Output the (X, Y) coordinate of the center of the cell containing the given text.  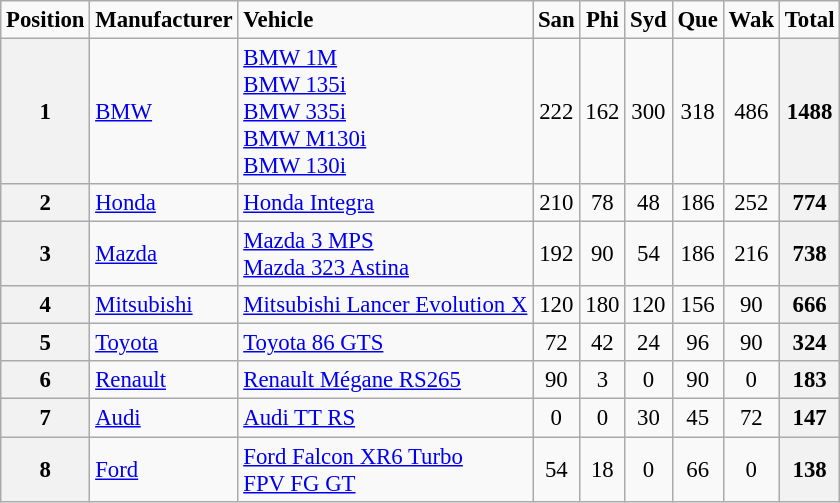
45 (698, 418)
192 (556, 254)
774 (809, 203)
738 (809, 254)
30 (648, 418)
Mitsubishi (164, 305)
Vehicle (386, 20)
Mazda (164, 254)
48 (648, 203)
Que (698, 20)
Toyota 86 GTS (386, 343)
Audi TT RS (386, 418)
252 (751, 203)
300 (648, 112)
Manufacturer (164, 20)
Wak (751, 20)
Mitsubishi Lancer Evolution X (386, 305)
486 (751, 112)
Ford (164, 470)
66 (698, 470)
42 (602, 343)
Ford Falcon XR6 Turbo FPV FG GT (386, 470)
BMW 1M BMW 135i BMW 335i BMW M130i BMW 130i (386, 112)
Phi (602, 20)
Position (46, 20)
180 (602, 305)
7 (46, 418)
Renault Mégane RS265 (386, 381)
6 (46, 381)
183 (809, 381)
222 (556, 112)
4 (46, 305)
Renault (164, 381)
Total (809, 20)
318 (698, 112)
1488 (809, 112)
147 (809, 418)
Syd (648, 20)
78 (602, 203)
Honda Integra (386, 203)
2 (46, 203)
BMW (164, 112)
156 (698, 305)
Audi (164, 418)
Toyota (164, 343)
8 (46, 470)
324 (809, 343)
18 (602, 470)
Honda (164, 203)
162 (602, 112)
138 (809, 470)
210 (556, 203)
216 (751, 254)
666 (809, 305)
Mazda 3 MPS Mazda 323 Astina (386, 254)
96 (698, 343)
5 (46, 343)
San (556, 20)
24 (648, 343)
1 (46, 112)
